Return the (X, Y) coordinate for the center point of the cell that contains the specified text.  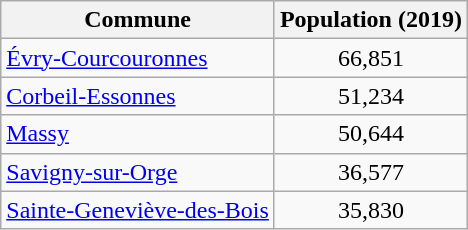
35,830 (370, 210)
Massy (138, 134)
66,851 (370, 58)
36,577 (370, 172)
Corbeil-Essonnes (138, 96)
Sainte-Geneviève-des-Bois (138, 210)
Évry-Courcouronnes (138, 58)
50,644 (370, 134)
Commune (138, 20)
Population (2019) (370, 20)
Savigny-sur-Orge (138, 172)
51,234 (370, 96)
